Provide the [X, Y] coordinate of the cell's center where the given text is located.  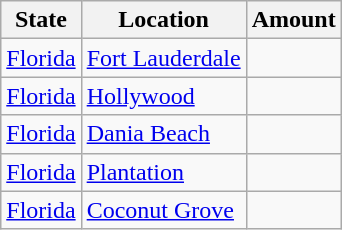
Fort Lauderdale [164, 58]
Coconut Grove [164, 210]
Amount [294, 20]
Hollywood [164, 96]
Location [164, 20]
State [41, 20]
Plantation [164, 172]
Dania Beach [164, 134]
